Locate the cell with the specified text and output its (x, y) center coordinate. 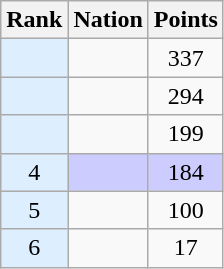
17 (186, 248)
337 (186, 58)
199 (186, 134)
Rank (34, 20)
6 (34, 248)
184 (186, 172)
Points (186, 20)
Nation (108, 20)
5 (34, 210)
100 (186, 210)
294 (186, 96)
4 (34, 172)
